Determine the [x, y] coordinate at the center of the cell enclosing the given text.  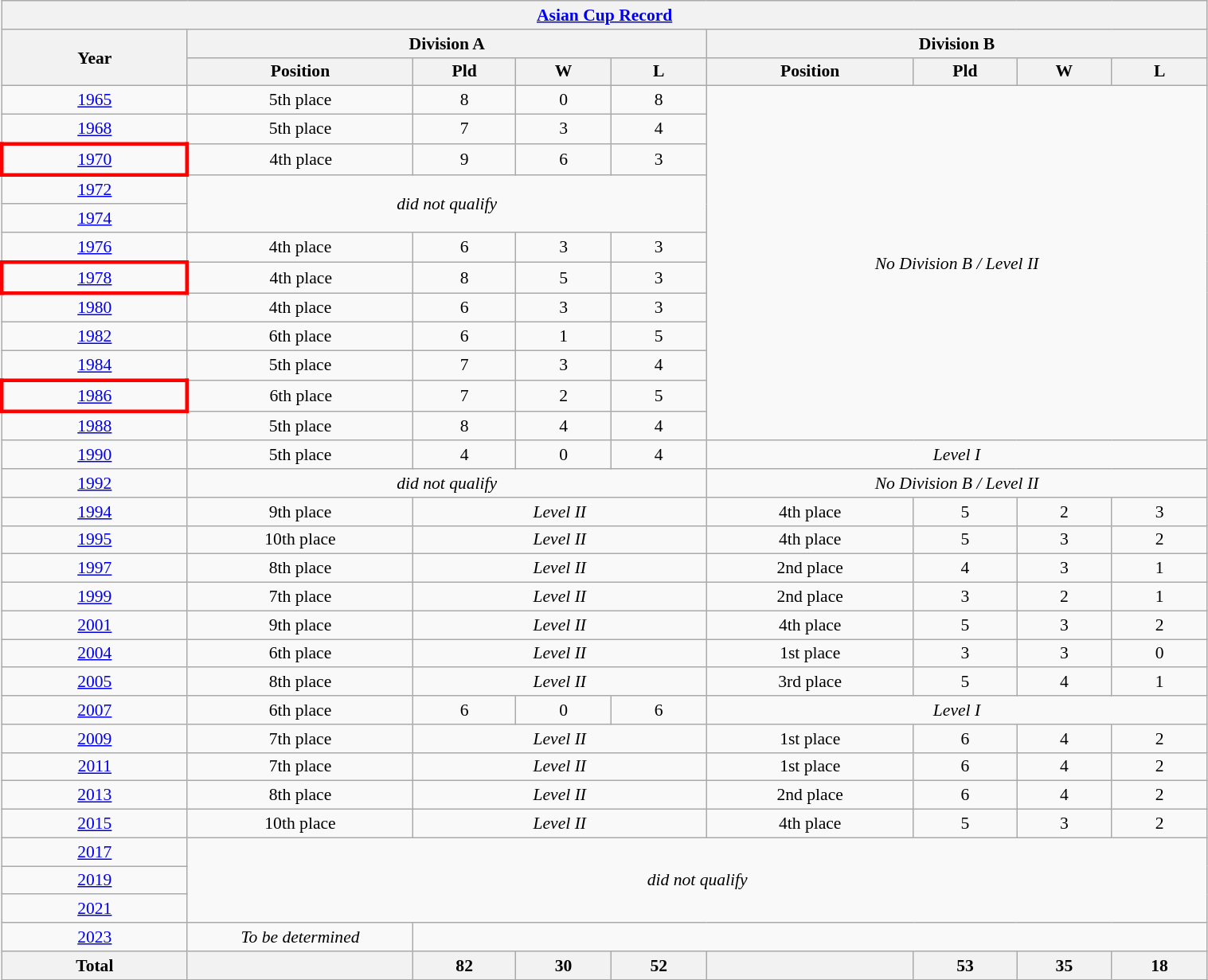
Total [94, 966]
82 [465, 966]
Division A [447, 44]
1984 [94, 366]
2004 [94, 654]
1972 [94, 189]
2007 [94, 710]
2015 [94, 824]
1974 [94, 219]
30 [564, 966]
2005 [94, 682]
1997 [94, 568]
1978 [94, 277]
1980 [94, 307]
1976 [94, 247]
1994 [94, 512]
1995 [94, 540]
2001 [94, 625]
2009 [94, 739]
1992 [94, 483]
1968 [94, 129]
To be determined [299, 937]
2011 [94, 767]
Year [94, 57]
53 [965, 966]
Asian Cup Record [604, 15]
52 [659, 966]
35 [1065, 966]
9 [465, 159]
3rd place [810, 682]
1999 [94, 597]
1965 [94, 100]
Division B [957, 44]
2013 [94, 795]
1990 [94, 455]
2023 [94, 937]
2017 [94, 852]
18 [1159, 966]
2019 [94, 880]
1970 [94, 159]
1988 [94, 425]
1982 [94, 337]
1986 [94, 396]
2021 [94, 909]
